Capture the cell that displays the provided text and extract its [X, Y] central coordinate. 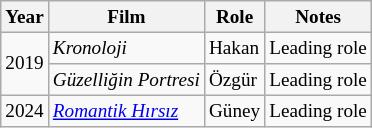
Film [126, 17]
Güney [234, 111]
2024 [25, 111]
Notes [318, 17]
Hakan [234, 48]
Romantik Hırsız [126, 111]
Güzelliğin Portresi [126, 80]
Kronoloji [126, 48]
Role [234, 17]
Özgür [234, 80]
Year [25, 17]
2019 [25, 64]
